Return [X, Y] of the center of cell containing provided text 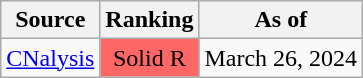
March 26, 2024 [281, 58]
Solid R [150, 58]
Source [50, 20]
CNalysis [50, 58]
As of [281, 20]
Ranking [150, 20]
